For the text-containing cell, return its midpoint in (x, y) coordinate format. 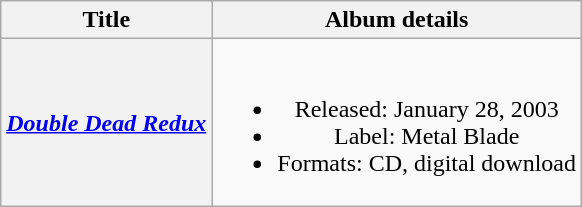
Album details (397, 20)
Double Dead Redux (106, 122)
Title (106, 20)
Released: January 28, 2003Label: Metal BladeFormats: CD, digital download (397, 122)
